Return [x, y] of the center of cell containing provided text 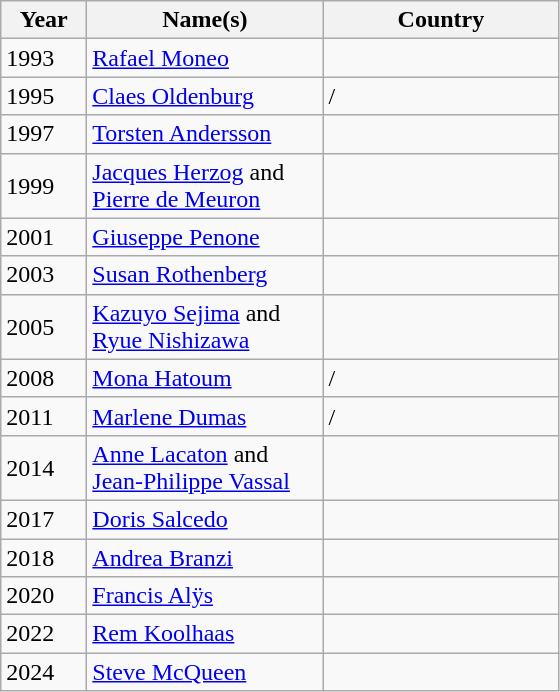
Rem Koolhaas [205, 634]
Andrea Branzi [205, 557]
2003 [44, 275]
1993 [44, 58]
2018 [44, 557]
Jacques Herzog andPierre de Meuron [205, 186]
Susan Rothenberg [205, 275]
Torsten Andersson [205, 134]
Name(s) [205, 20]
Country [441, 20]
Giuseppe Penone [205, 237]
Kazuyo Sejima andRyue Nishizawa [205, 326]
1995 [44, 96]
2024 [44, 672]
2022 [44, 634]
Year [44, 20]
Steve McQueen [205, 672]
2017 [44, 519]
Claes Oldenburg [205, 96]
Rafael Moneo [205, 58]
2001 [44, 237]
Anne Lacaton andJean-Philippe Vassal [205, 468]
2005 [44, 326]
Doris Salcedo [205, 519]
2014 [44, 468]
Mona Hatoum [205, 378]
Marlene Dumas [205, 416]
Francis Alÿs [205, 596]
2020 [44, 596]
2011 [44, 416]
1997 [44, 134]
2008 [44, 378]
1999 [44, 186]
